Output the [x, y] coordinate of the center of the cell containing the given text.  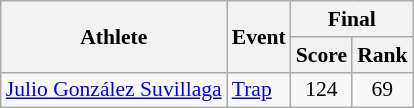
Event [259, 36]
Trap [259, 90]
124 [322, 90]
Final [352, 19]
69 [382, 90]
Rank [382, 55]
Julio González Suvillaga [114, 90]
Score [322, 55]
Athlete [114, 36]
